From the cell containing the given text, extract its center point as (X, Y) coordinate. 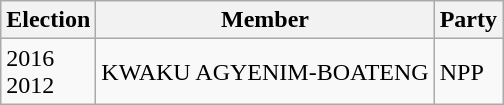
Member (265, 20)
Party (468, 20)
KWAKU AGYENIM-BOATENG (265, 72)
NPP (468, 72)
20162012 (48, 72)
Election (48, 20)
